Pinpoint the cell where the given text exists, returning its [x, y] midpoint coordinate. 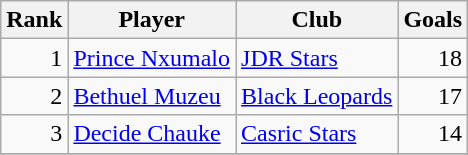
Black Leopards [317, 96]
Rank [34, 20]
14 [433, 134]
JDR Stars [317, 58]
Goals [433, 20]
17 [433, 96]
Prince Nxumalo [152, 58]
3 [34, 134]
Casric Stars [317, 134]
Player [152, 20]
Decide Chauke [152, 134]
2 [34, 96]
18 [433, 58]
Bethuel Muzeu [152, 96]
Club [317, 20]
1 [34, 58]
